Return [X, Y] of the center of cell containing provided text 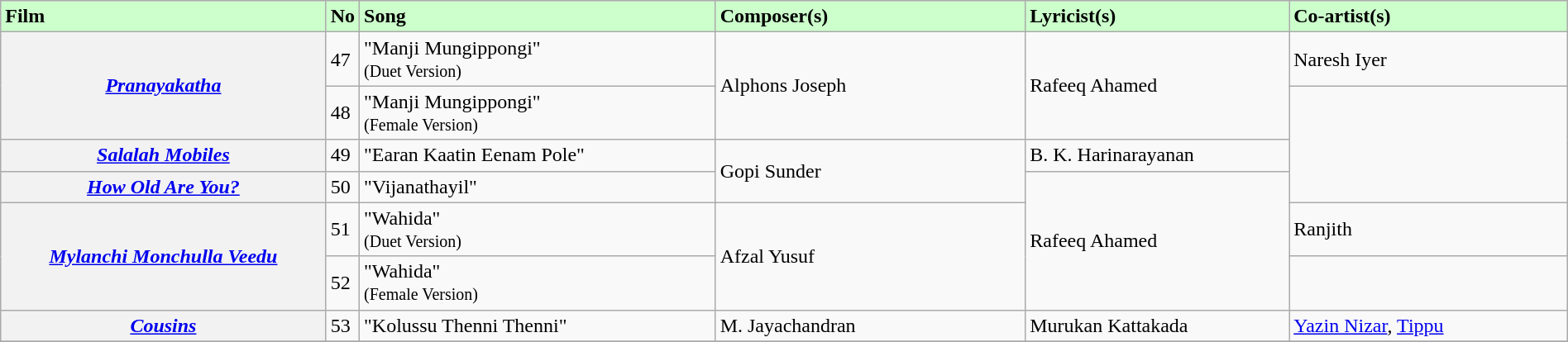
"Wahida"(Female Version) [538, 283]
Gopi Sunder [870, 171]
Cousins [164, 325]
Co-artist(s) [1429, 17]
Film [164, 17]
Alphons Joseph [870, 86]
"Wahida"(Duet Version) [538, 230]
Composer(s) [870, 17]
"Vijanathayil" [538, 187]
48 [342, 112]
50 [342, 187]
How Old Are You? [164, 187]
Lyricist(s) [1158, 17]
Pranayakatha [164, 86]
Song [538, 17]
No [342, 17]
49 [342, 155]
Salalah Mobiles [164, 155]
Naresh Iyer [1429, 59]
"Earan Kaatin Eenam Pole" [538, 155]
Mylanchi Monchulla Veedu [164, 256]
53 [342, 325]
B. K. Harinarayanan [1158, 155]
Afzal Yusuf [870, 256]
M. Jayachandran [870, 325]
Murukan Kattakada [1158, 325]
Yazin Nizar, Tippu [1429, 325]
51 [342, 230]
"Manji Mungippongi"(Duet Version) [538, 59]
Ranjith [1429, 230]
47 [342, 59]
"Kolussu Thenni Thenni" [538, 325]
52 [342, 283]
"Manji Mungippongi"(Female Version) [538, 112]
